Capture the cell that displays the provided text and extract its (X, Y) central coordinate. 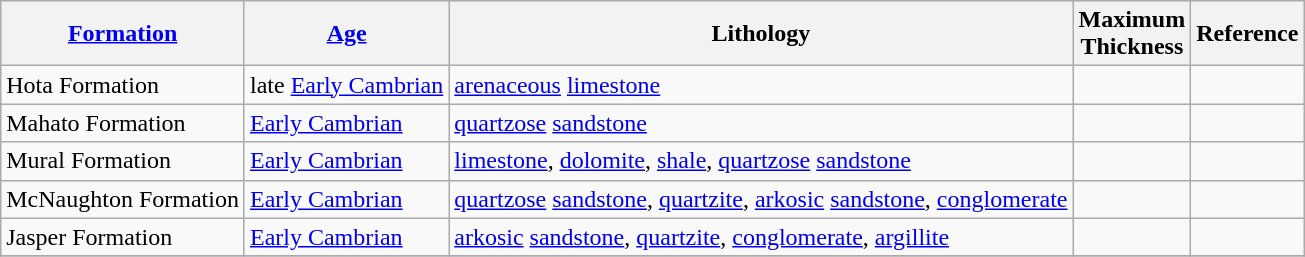
Hota Formation (123, 85)
arkosic sandstone, quartzite, conglomerate, argillite (761, 237)
Jasper Formation (123, 237)
McNaughton Formation (123, 199)
Formation (123, 34)
MaximumThickness (1132, 34)
Reference (1248, 34)
Lithology (761, 34)
quartzose sandstone, quartzite, arkosic sandstone, conglomerate (761, 199)
Mahato Formation (123, 123)
Mural Formation (123, 161)
late Early Cambrian (346, 85)
arenaceous limestone (761, 85)
quartzose sandstone (761, 123)
Age (346, 34)
limestone, dolomite, shale, quartzose sandstone (761, 161)
